Find where the given text appears and provide that cell's center as [X, Y] coordinate. 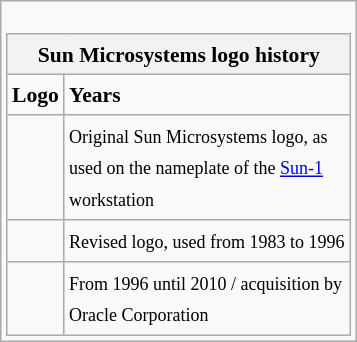
From 1996 until 2010 / acquisition by Oracle Corporation [208, 299]
Original Sun Microsystems logo, as used on the nameplate of the Sun-1 workstation [208, 168]
Sun Microsystems logo history [179, 54]
Revised logo, used from 1983 to 1996 [208, 241]
Logo [36, 94]
Years [208, 94]
